Search for the cell housing the specified text and yield its [x, y] center coordinate. 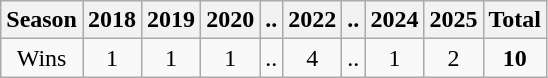
2022 [312, 20]
4 [312, 58]
2024 [394, 20]
Total [515, 20]
2018 [112, 20]
Season [42, 20]
2020 [230, 20]
2019 [172, 20]
Wins [42, 58]
2025 [454, 20]
2 [454, 58]
10 [515, 58]
